Identify which cell holds the provided text, then report its [x, y] central coordinate. 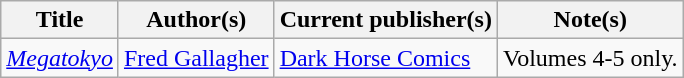
Current publisher(s) [386, 20]
Author(s) [196, 20]
Fred Gallagher [196, 58]
Megatokyo [60, 58]
Volumes 4-5 only. [590, 58]
Title [60, 20]
Note(s) [590, 20]
Dark Horse Comics [386, 58]
